Detect which cell encompasses the target text, then output its (x, y) center coordinate. 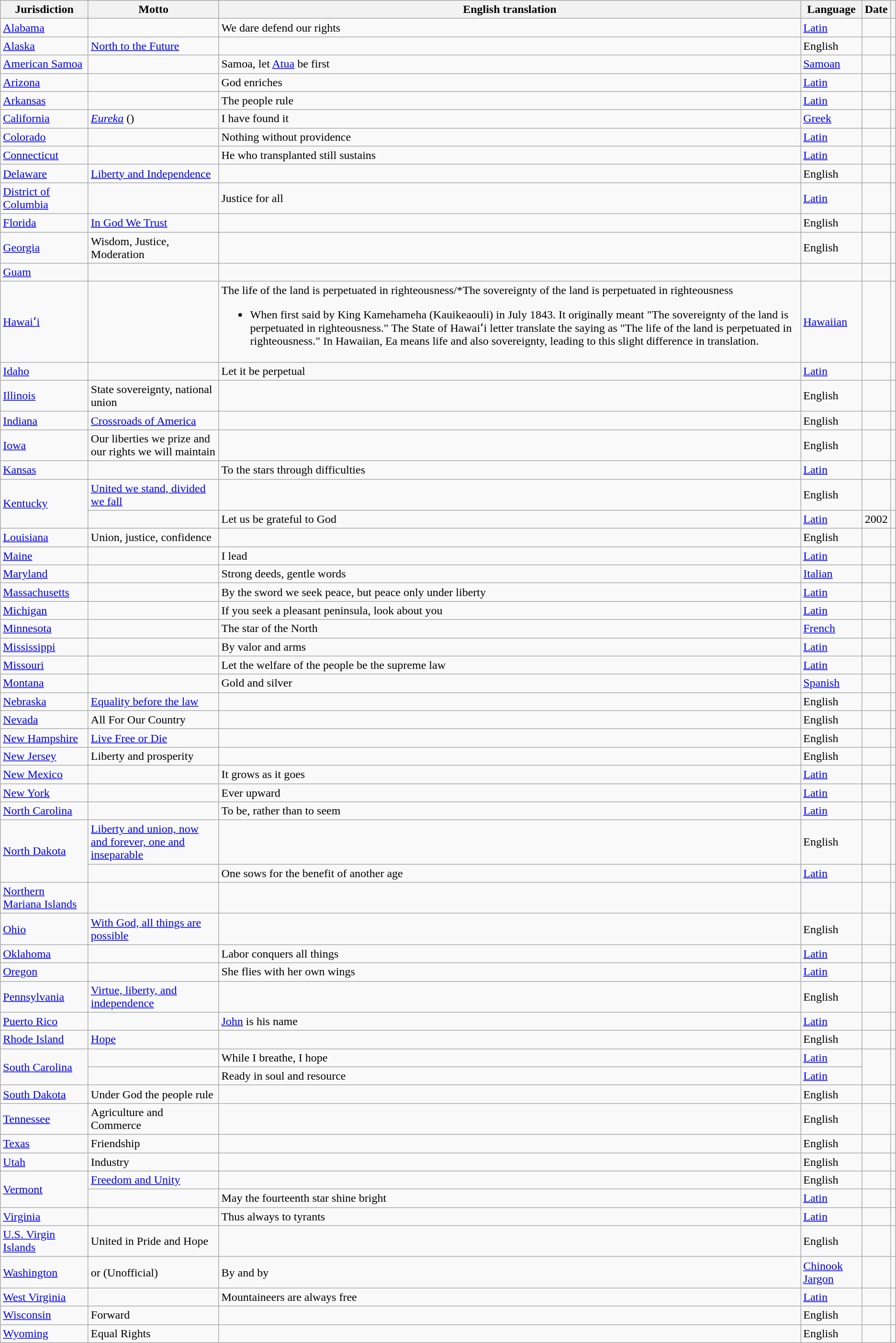
Colorado (45, 137)
Oklahoma (45, 954)
Connecticut (45, 155)
Industry (153, 1162)
Pennsylvania (45, 997)
Arkansas (45, 101)
Mississippi (45, 647)
North to the Future (153, 46)
New York (45, 792)
District of Columbia (45, 198)
We dare defend our rights (510, 28)
Indiana (45, 420)
Maine (45, 556)
Mountaineers are always free (510, 1297)
New Mexico (45, 774)
If you seek a pleasant peninsula, look about you (510, 610)
Minnesota (45, 629)
Utah (45, 1162)
Iowa (45, 445)
Kansas (45, 470)
I lead (510, 556)
Under God the people rule (153, 1094)
Vermont (45, 1189)
United we stand, divided we fall (153, 494)
Arizona (45, 82)
With God, all things are possible (153, 929)
Michigan (45, 610)
I have found it (510, 119)
Agriculture and Commerce (153, 1118)
Language (831, 10)
Spanish (831, 683)
Chinook Jargon (831, 1273)
Greek (831, 119)
Hope (153, 1039)
Kentucky (45, 504)
Labor conquers all things (510, 954)
He who transplanted still sustains (510, 155)
California (45, 119)
Montana (45, 683)
Ohio (45, 929)
Union, justice, confidence (153, 538)
Thus always to tyrants (510, 1217)
Illinois (45, 395)
Liberty and Independence (153, 173)
Virtue, liberty, and independence (153, 997)
To be, rather than to seem (510, 811)
Virginia (45, 1217)
In God We Trust (153, 223)
Nothing without providence (510, 137)
By valor and arms (510, 647)
Wisdom, Justice, Moderation (153, 247)
The star of the North (510, 629)
Ever upward (510, 792)
It grows as it goes (510, 774)
Washington (45, 1273)
Texas (45, 1143)
North Dakota (45, 851)
Italian (831, 574)
Alabama (45, 28)
Motto (153, 10)
Tennessee (45, 1118)
To the stars through difficulties (510, 470)
South Carolina (45, 1067)
God enriches (510, 82)
Nebraska (45, 701)
Jurisdiction (45, 10)
Gold and silver (510, 683)
Crossroads of America (153, 420)
Delaware (45, 173)
Maryland (45, 574)
John is his name (510, 1021)
Northern Mariana Islands (45, 898)
French (831, 629)
Liberty and union, now and forever, one and inseparable (153, 842)
Our liberties we prize and our rights we will maintain (153, 445)
Date (876, 10)
She flies with her own wings (510, 972)
Idaho (45, 371)
New Jersey (45, 756)
or (Unofficial) (153, 1273)
Friendship (153, 1143)
Liberty and prosperity (153, 756)
New Hampshire (45, 738)
Equality before the law (153, 701)
Let the welfare of the people be the supreme law (510, 665)
United in Pride and Hope (153, 1241)
Rhode Island (45, 1039)
Wyoming (45, 1333)
Let us be grateful to God (510, 519)
Equal Rights (153, 1333)
West Virginia (45, 1297)
The people rule (510, 101)
Puerto Rico (45, 1021)
Wisconsin (45, 1315)
Live Free or Die (153, 738)
English translation (510, 10)
Hawaiʻi (45, 322)
All For Our Country (153, 720)
Eureka () (153, 119)
Samoan (831, 64)
Missouri (45, 665)
Alaska (45, 46)
Ready in soul and resource (510, 1076)
Florida (45, 223)
May the fourteenth star shine bright (510, 1198)
North Carolina (45, 811)
State sovereignty, national union (153, 395)
American Samoa (45, 64)
By and by (510, 1273)
2002 (876, 519)
Justice for all (510, 198)
Strong deeds, gentle words (510, 574)
While I breathe, I hope (510, 1058)
Let it be perpetual (510, 371)
U.S. Virgin Islands (45, 1241)
Forward (153, 1315)
Samoa, let Atua be first (510, 64)
Nevada (45, 720)
South Dakota (45, 1094)
Louisiana (45, 538)
Massachusetts (45, 592)
Georgia (45, 247)
By the sword we seek peace, but peace only under liberty (510, 592)
Oregon (45, 972)
One sows for the benefit of another age (510, 873)
Guam (45, 272)
Hawaiian (831, 322)
Freedom and Unity (153, 1180)
